Detect which cell encompasses the target text, then output its [x, y] center coordinate. 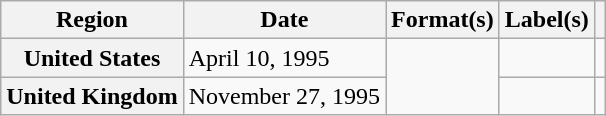
United Kingdom [92, 96]
Label(s) [546, 20]
United States [92, 58]
April 10, 1995 [284, 58]
Format(s) [443, 20]
November 27, 1995 [284, 96]
Region [92, 20]
Date [284, 20]
